Determine the [X, Y] coordinate at the center of the cell enclosing the given text.  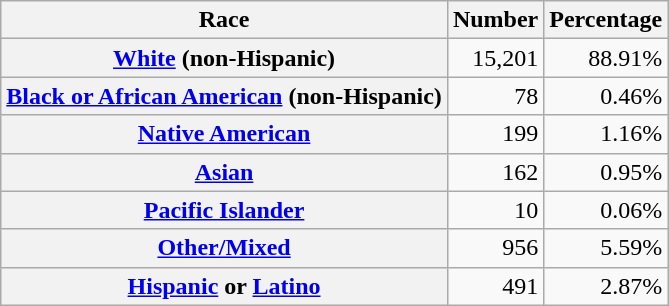
Number [495, 20]
15,201 [495, 58]
1.16% [606, 134]
5.59% [606, 248]
Pacific Islander [224, 210]
0.46% [606, 96]
78 [495, 96]
Asian [224, 172]
162 [495, 172]
Native American [224, 134]
Percentage [606, 20]
Race [224, 20]
Other/Mixed [224, 248]
956 [495, 248]
Black or African American (non-Hispanic) [224, 96]
White (non-Hispanic) [224, 58]
2.87% [606, 286]
88.91% [606, 58]
Hispanic or Latino [224, 286]
10 [495, 210]
0.95% [606, 172]
0.06% [606, 210]
491 [495, 286]
199 [495, 134]
